Scan for the cell matching the given text and deliver its (x, y) coordinate at center. 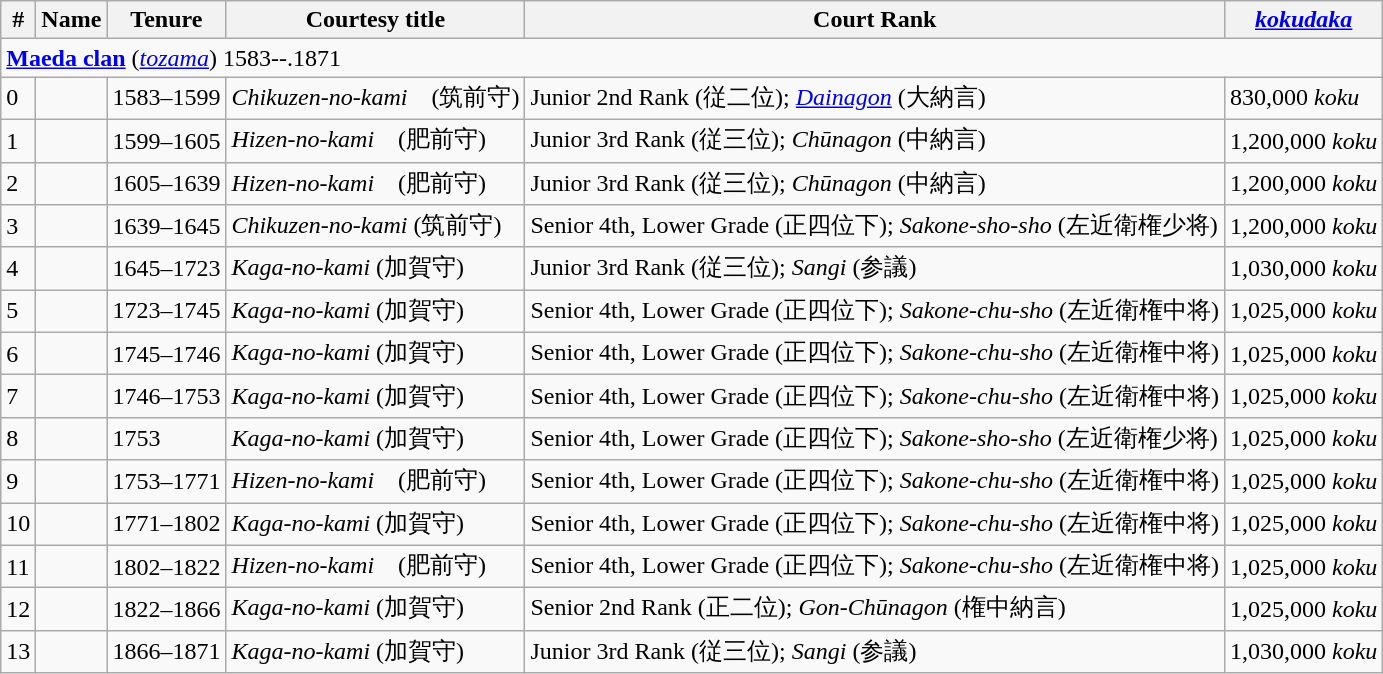
Junior 2nd Rank (従二位); Dainagon (大納言) (875, 98)
11 (18, 566)
Court Rank (875, 20)
1583–1599 (166, 98)
Tenure (166, 20)
1645–1723 (166, 268)
10 (18, 524)
1753–1771 (166, 482)
4 (18, 268)
# (18, 20)
1 (18, 140)
1723–1745 (166, 312)
1771–1802 (166, 524)
5 (18, 312)
6 (18, 354)
7 (18, 396)
830,000 koku (1304, 98)
13 (18, 652)
1599–1605 (166, 140)
1605–1639 (166, 184)
3 (18, 226)
1753 (166, 438)
1866–1871 (166, 652)
Senior 2nd Rank (正二位); Gon-Chūnagon (権中納言) (875, 610)
kokudaka (1304, 20)
1822–1866 (166, 610)
9 (18, 482)
1802–1822 (166, 566)
Courtesy title (376, 20)
8 (18, 438)
1745–1746 (166, 354)
12 (18, 610)
1639–1645 (166, 226)
1746–1753 (166, 396)
Maeda clan (tozama) 1583--.1871 (692, 58)
0 (18, 98)
2 (18, 184)
Name (72, 20)
